Search for the cell housing the specified text and yield its (x, y) center coordinate. 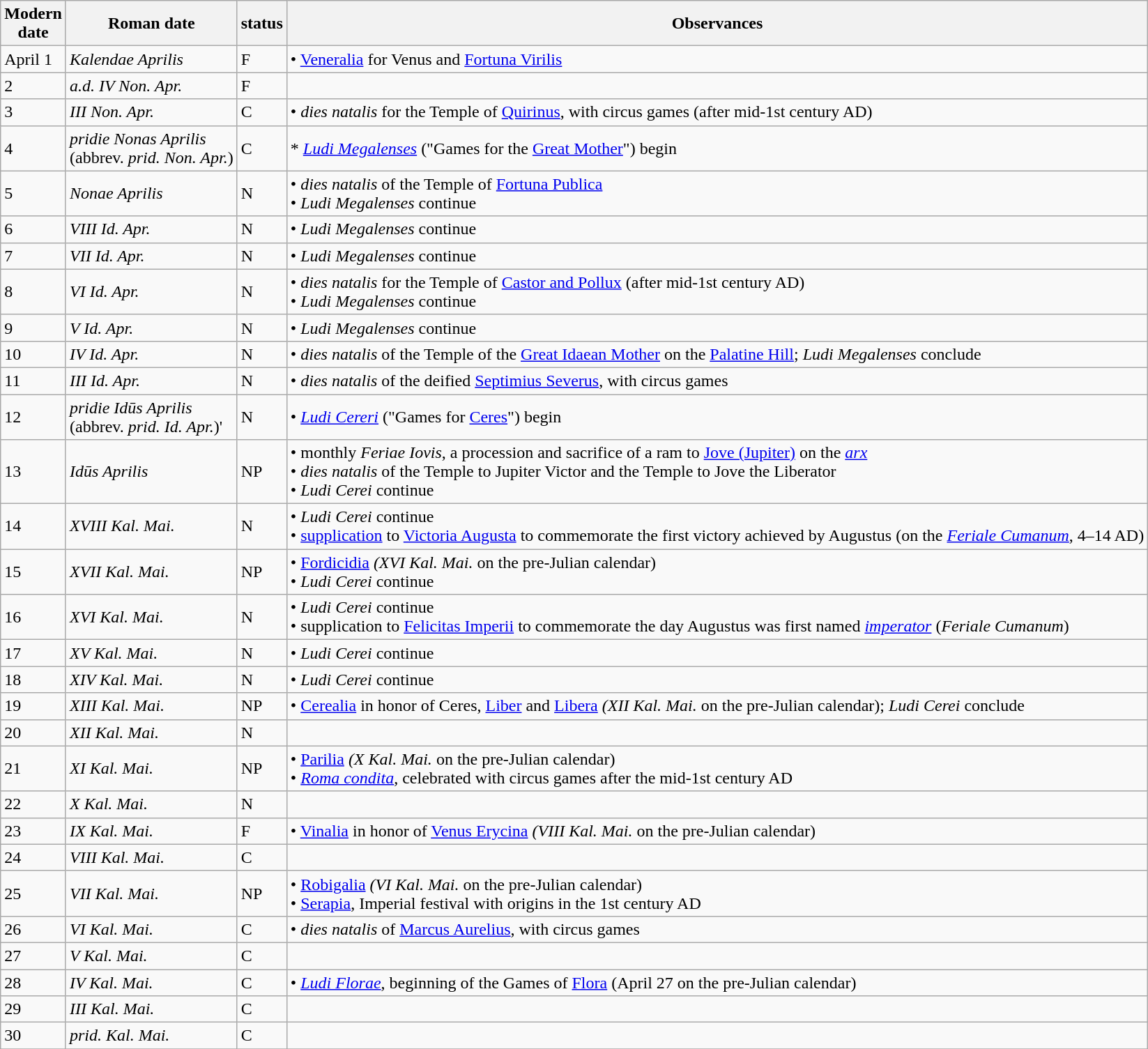
6 (33, 229)
• Robigalia (VI Kal. Mai. on the pre-Julian calendar)• Serapia, Imperial festival with origins in the 1st century AD (717, 894)
• Ludi Cereri ("Games for Ceres") begin (717, 417)
VIII Id. Apr. (151, 229)
13 (33, 472)
4 (33, 148)
VI Kal. Mai. (151, 929)
11 (33, 381)
Moderndate (33, 24)
XVIII Kal. Mai. (151, 527)
Kalendae Aprilis (151, 59)
April 1 (33, 59)
Roman date (151, 24)
status (262, 24)
18 (33, 680)
5 (33, 194)
29 (33, 1009)
VII Kal. Mai. (151, 894)
• dies natalis of the Temple of the Great Idaean Mother on the Palatine Hill; Ludi Megalenses conclude (717, 354)
• dies natalis for the Temple of Castor and Pollux (after mid-1st century AD)• Ludi Megalenses continue (717, 291)
7 (33, 256)
* Ludi Megalenses ("Games for the Great Mother") begin (717, 148)
• dies natalis of the Temple of Fortuna Publica• Ludi Megalenses continue (717, 194)
8 (33, 291)
VI Id. Apr. (151, 291)
20 (33, 733)
Nonae Aprilis (151, 194)
XVI Kal. Mai. (151, 618)
• dies natalis of Marcus Aurelius, with circus games (717, 929)
24 (33, 857)
pridie Nonas Aprilis(abbrev. prid. Non. Apr.) (151, 148)
VII Id. Apr. (151, 256)
16 (33, 618)
XIII Kal. Mai. (151, 706)
23 (33, 831)
9 (33, 328)
Observances (717, 24)
27 (33, 956)
III Kal. Mai. (151, 1009)
• Ludi Cerei continue• supplication to Felicitas Imperii to commemorate the day Augustus was first named imperator (Feriale Cumanum) (717, 618)
14 (33, 527)
26 (33, 929)
XI Kal. Mai. (151, 768)
17 (33, 653)
III Id. Apr. (151, 381)
IX Kal. Mai. (151, 831)
XV Kal. Mai. (151, 653)
2 (33, 86)
a.d. IV Non. Apr. (151, 86)
V Id. Apr. (151, 328)
• Vinalia in honor of Venus Erycina (VIII Kal. Mai. on the pre-Julian calendar) (717, 831)
12 (33, 417)
III Non. Apr. (151, 112)
19 (33, 706)
28 (33, 982)
25 (33, 894)
3 (33, 112)
XVII Kal. Mai. (151, 572)
prid. Kal. Mai. (151, 1036)
pridie Idūs Aprilis(abbrev. prid. Id. Apr.)' (151, 417)
22 (33, 804)
• Cerealia in honor of Ceres, Liber and Libera (XII Kal. Mai. on the pre-Julian calendar); Ludi Cerei conclude (717, 706)
• Ludi Florae, beginning of the Games of Flora (April 27 on the pre-Julian calendar) (717, 982)
• Veneralia for Venus and Fortuna Virilis (717, 59)
• Ludi Cerei continue• supplication to Victoria Augusta to commemorate the first victory achieved by Augustus (on the Feriale Cumanum, 4–14 AD) (717, 527)
V Kal. Mai. (151, 956)
IV Id. Apr. (151, 354)
IV Kal. Mai. (151, 982)
XIV Kal. Mai. (151, 680)
• dies natalis for the Temple of Quirinus, with circus games (after mid-1st century AD) (717, 112)
VIII Kal. Mai. (151, 857)
XII Kal. Mai. (151, 733)
• Parilia (X Kal. Mai. on the pre-Julian calendar)• Roma condita, celebrated with circus games after the mid-1st century AD (717, 768)
10 (33, 354)
• Fordicidia (XVI Kal. Mai. on the pre-Julian calendar)• Ludi Cerei continue (717, 572)
21 (33, 768)
30 (33, 1036)
• dies natalis of the deified Septimius Severus, with circus games (717, 381)
X Kal. Mai. (151, 804)
15 (33, 572)
Idūs Aprilis (151, 472)
